Find where the given text appears and provide that cell's center as [x, y] coordinate. 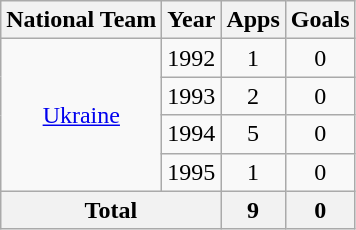
Apps [253, 20]
2 [253, 96]
1994 [192, 134]
1993 [192, 96]
Total [111, 210]
Ukraine [82, 115]
9 [253, 210]
National Team [82, 20]
Goals [320, 20]
1995 [192, 172]
Year [192, 20]
1992 [192, 58]
5 [253, 134]
